Pinpoint the cell where the given text exists, returning its [X, Y] midpoint coordinate. 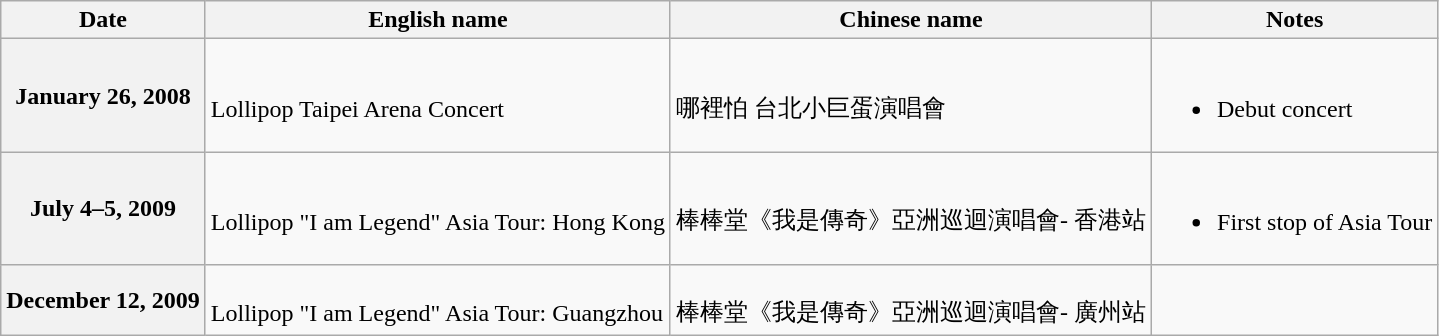
Lollipop "I am Legend" Asia Tour: Guangzhou [438, 300]
First stop of Asia Tour [1295, 208]
December 12, 2009 [104, 300]
Lollipop "I am Legend" Asia Tour: Hong Kong [438, 208]
棒棒堂《我是傳奇》亞洲巡迴演唱會- 香港站 [910, 208]
English name [438, 20]
Debut concert [1295, 96]
Notes [1295, 20]
哪裡怕 台北小巨蛋演唱會 [910, 96]
Lollipop Taipei Arena Concert [438, 96]
棒棒堂《我是傳奇》亞洲巡迴演唱會- 廣州站 [910, 300]
Date [104, 20]
Chinese name [910, 20]
January 26, 2008 [104, 96]
July 4–5, 2009 [104, 208]
